Search for the cell housing the specified text and yield its [x, y] center coordinate. 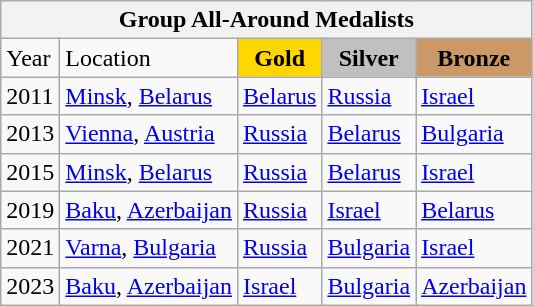
2019 [30, 210]
2011 [30, 96]
Group All-Around Medalists [266, 20]
Azerbaijan [474, 286]
2015 [30, 172]
2021 [30, 248]
2013 [30, 134]
Varna, Bulgaria [149, 248]
Vienna, Austria [149, 134]
Bronze [474, 58]
2023 [30, 286]
Year [30, 58]
Silver [369, 58]
Gold [280, 58]
Location [149, 58]
